Detect which cell encompasses the target text, then output its (X, Y) center coordinate. 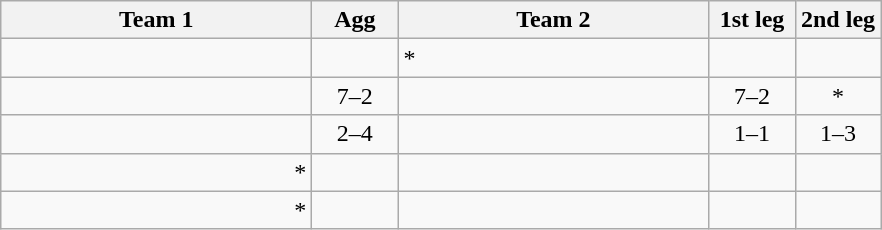
Team 2 (554, 20)
1st leg (752, 20)
Team 1 (156, 20)
Agg (355, 20)
2nd leg (838, 20)
1–3 (838, 134)
2–4 (355, 134)
1–1 (752, 134)
